Pinpoint the cell where the given text exists, returning its [X, Y] midpoint coordinate. 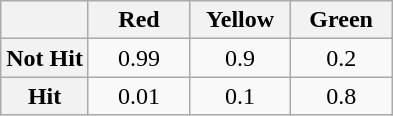
Not Hit [45, 58]
Green [342, 20]
0.99 [138, 58]
Hit [45, 96]
0.8 [342, 96]
Yellow [240, 20]
0.1 [240, 96]
0.2 [342, 58]
Red [138, 20]
0.9 [240, 58]
0.01 [138, 96]
